For the text-containing cell, return its midpoint in (X, Y) coordinate format. 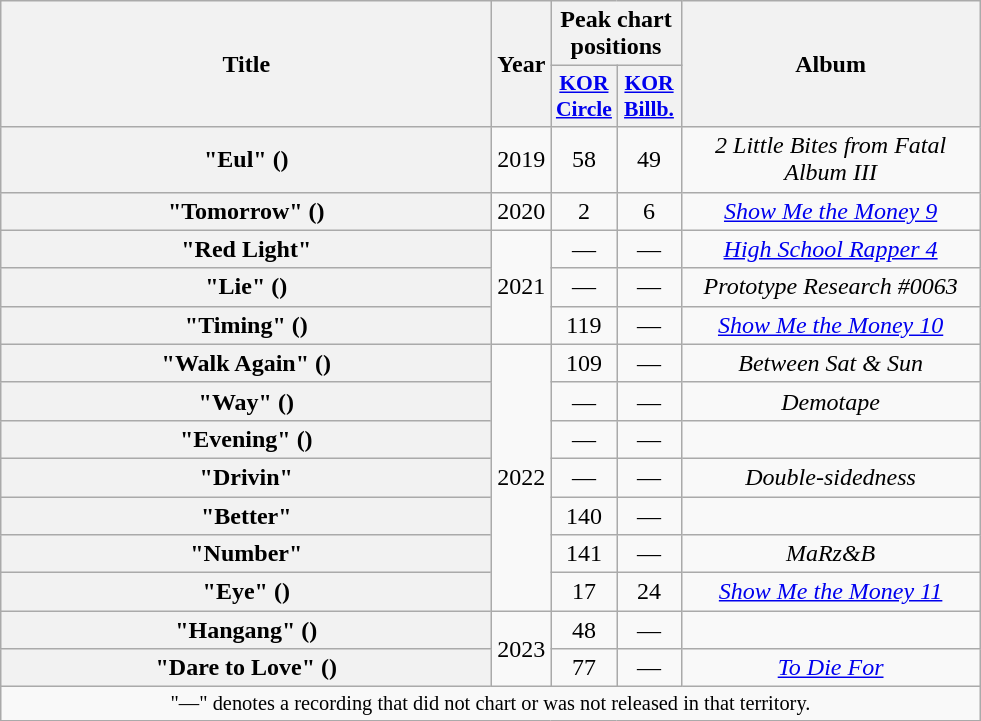
"Way" () (246, 401)
Show Me the Money 10 (830, 325)
"Walk Again" () (246, 363)
24 (649, 592)
141 (584, 554)
"Drivin" (246, 477)
"Lie" () (246, 287)
17 (584, 592)
Demotape (830, 401)
To Die For (830, 668)
"Better" (246, 515)
Title (246, 64)
Between Sat & Sun (830, 363)
2019 (522, 160)
2022 (522, 477)
6 (649, 211)
Album (830, 64)
2 (584, 211)
58 (584, 160)
"Dare to Love" () (246, 668)
Year (522, 64)
High School Rapper 4 (830, 249)
119 (584, 325)
MaRz&B (830, 554)
2020 (522, 211)
Show Me the Money 11 (830, 592)
140 (584, 515)
"Hangang" () (246, 630)
"Eye" () (246, 592)
77 (584, 668)
KORCircle (584, 96)
48 (584, 630)
Peak chartpositions (616, 34)
Prototype Research #0063 (830, 287)
"Tomorrow" () (246, 211)
109 (584, 363)
Double-sidedness (830, 477)
"Eul" () (246, 160)
49 (649, 160)
2 Little Bites from Fatal Album III (830, 160)
"Number" (246, 554)
2021 (522, 287)
"Red Light" (246, 249)
"Timing" () (246, 325)
"—" denotes a recording that did not chart or was not released in that territory. (490, 704)
KORBillb. (649, 96)
2023 (522, 649)
Show Me the Money 9 (830, 211)
"Evening" () (246, 439)
